Pinpoint the cell where the given text exists, returning its (x, y) midpoint coordinate. 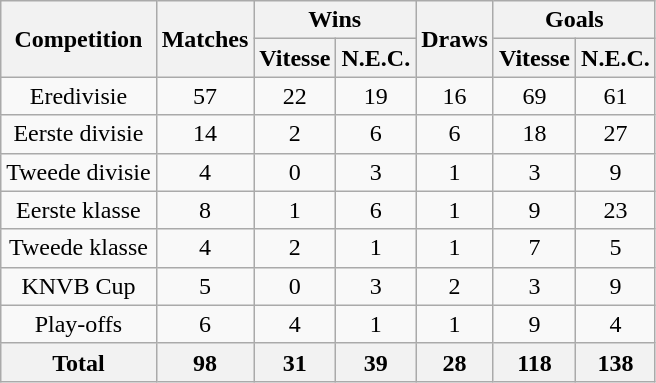
19 (376, 96)
KNVB Cup (78, 286)
23 (616, 210)
18 (534, 134)
Draws (455, 39)
Eerste klasse (78, 210)
Tweede divisie (78, 172)
118 (534, 362)
8 (205, 210)
31 (295, 362)
16 (455, 96)
Eerste divisie (78, 134)
39 (376, 362)
14 (205, 134)
22 (295, 96)
Tweede klasse (78, 248)
Goals (574, 20)
61 (616, 96)
28 (455, 362)
Eredivisie (78, 96)
27 (616, 134)
Play-offs (78, 324)
7 (534, 248)
Wins (335, 20)
Total (78, 362)
Matches (205, 39)
57 (205, 96)
98 (205, 362)
Competition (78, 39)
69 (534, 96)
138 (616, 362)
